Extract the [x, y] coordinate from the center of the cell holding the provided text.  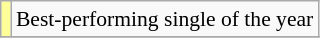
Best-performing single of the year [164, 19]
